Search for the cell housing the specified text and yield its [X, Y] center coordinate. 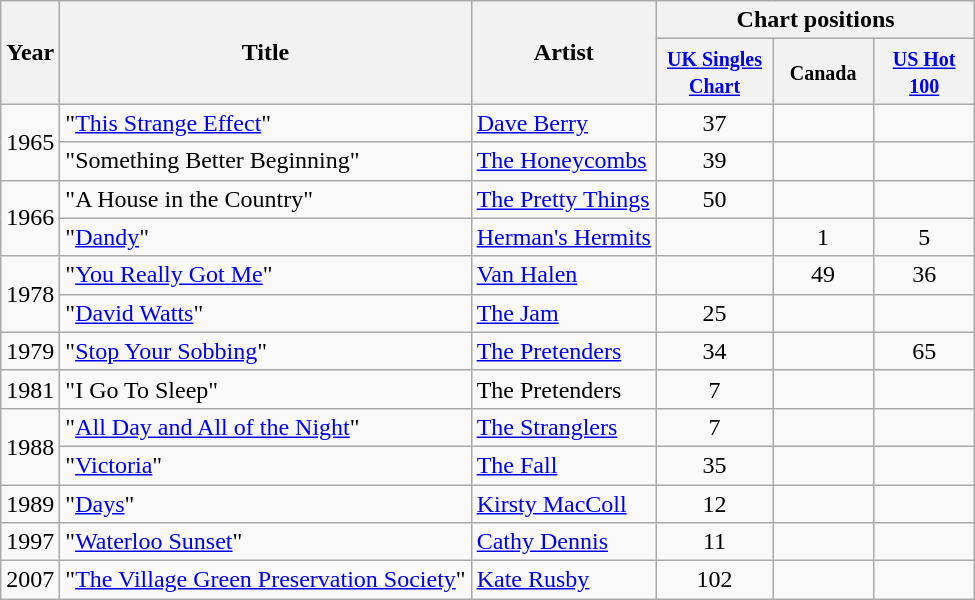
"Something Better Beginning" [266, 161]
"Stop Your Sobbing" [266, 351]
1981 [30, 389]
39 [714, 161]
Cathy Dennis [564, 542]
Kirsty MacColl [564, 503]
1978 [30, 294]
Chart positions [815, 20]
The Honeycombs [564, 161]
"A House in the Country" [266, 199]
36 [924, 275]
25 [714, 313]
34 [714, 351]
Van Halen [564, 275]
11 [714, 542]
Artist [564, 52]
35 [714, 465]
"Waterloo Sunset" [266, 542]
US Hot 100 [924, 72]
"Days" [266, 503]
1 [824, 237]
The Jam [564, 313]
2007 [30, 580]
1997 [30, 542]
Canada [824, 72]
"I Go To Sleep" [266, 389]
5 [924, 237]
1989 [30, 503]
"Dandy" [266, 237]
50 [714, 199]
12 [714, 503]
The Pretty Things [564, 199]
Herman's Hermits [564, 237]
UK Singles Chart [714, 72]
1966 [30, 218]
"All Day and All of the Night" [266, 427]
Title [266, 52]
"David Watts" [266, 313]
The Fall [564, 465]
65 [924, 351]
"You Really Got Me" [266, 275]
1979 [30, 351]
1988 [30, 446]
37 [714, 123]
Year [30, 52]
Kate Rusby [564, 580]
"Victoria" [266, 465]
Dave Berry [564, 123]
"The Village Green Preservation Society" [266, 580]
102 [714, 580]
"This Strange Effect" [266, 123]
49 [824, 275]
1965 [30, 142]
The Stranglers [564, 427]
